Extract the [X, Y] coordinate from the center of the cell holding the provided text.  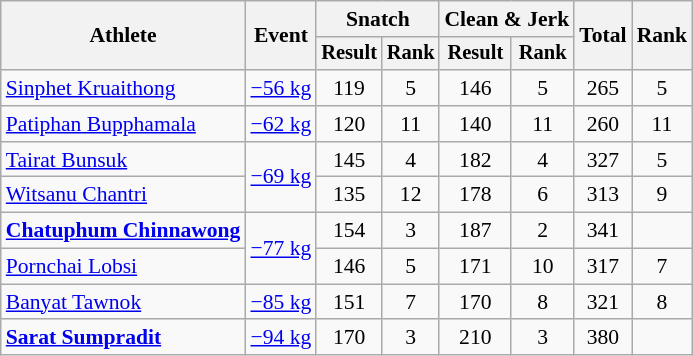
Event [280, 36]
145 [349, 160]
120 [349, 124]
−94 kg [280, 338]
Athlete [124, 36]
187 [475, 231]
10 [542, 267]
6 [542, 195]
135 [349, 195]
−77 kg [280, 248]
Pornchai Lobsi [124, 267]
154 [349, 231]
Snatch [378, 19]
Tairat Bunsuk [124, 160]
317 [602, 267]
171 [475, 267]
Patiphan Bupphamala [124, 124]
−56 kg [280, 88]
Chatuphum Chinnawong [124, 231]
265 [602, 88]
−85 kg [280, 302]
151 [349, 302]
260 [602, 124]
182 [475, 160]
119 [349, 88]
12 [411, 195]
−69 kg [280, 178]
Total [602, 36]
2 [542, 231]
Banyat Tawnok [124, 302]
Witsanu Chantri [124, 195]
321 [602, 302]
327 [602, 160]
178 [475, 195]
9 [662, 195]
210 [475, 338]
140 [475, 124]
341 [602, 231]
313 [602, 195]
380 [602, 338]
Sarat Sumpradit [124, 338]
Sinphet Kruaithong [124, 88]
Clean & Jerk [506, 19]
−62 kg [280, 124]
